Find where the given text appears and provide that cell's center as (x, y) coordinate. 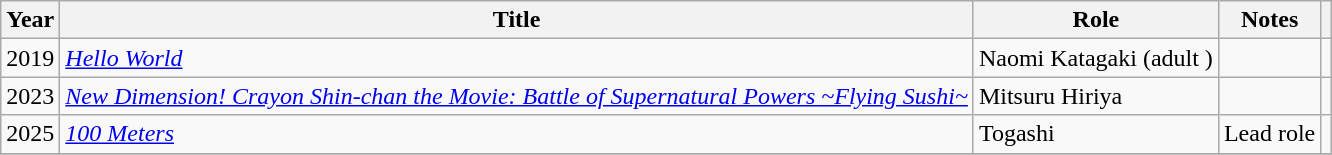
Mitsuru Hiriya (1096, 96)
2019 (30, 58)
Year (30, 20)
Togashi (1096, 134)
Title (517, 20)
Naomi Katagaki (adult ) (1096, 58)
New Dimension! Crayon Shin-chan the Movie: Battle of Supernatural Powers ~Flying Sushi~ (517, 96)
2025 (30, 134)
Role (1096, 20)
2023 (30, 96)
Hello World (517, 58)
Lead role (1269, 134)
Notes (1269, 20)
100 Meters (517, 134)
